From the cell containing the given text, extract its center point as (X, Y) coordinate. 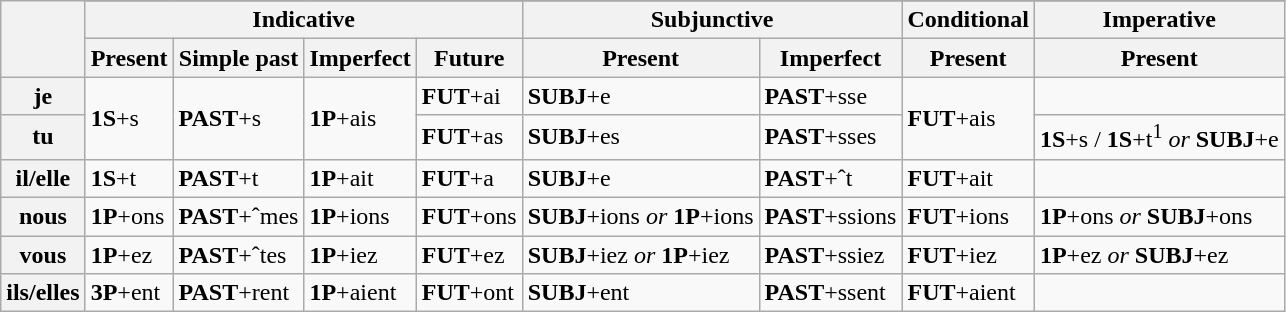
ils/elles (43, 293)
PAST+rent (238, 293)
je (43, 96)
PAST+ssions (830, 217)
1P+ions (360, 217)
vous (43, 255)
1P+ons or SUBJ+ons (1159, 217)
FUT+ais (968, 118)
1P+ons (129, 217)
FUT+as (469, 138)
tu (43, 138)
SUBJ+ent (640, 293)
PAST+ssent (830, 293)
1P+ais (360, 118)
FUT+ez (469, 255)
FUT+ons (469, 217)
Subjunctive (712, 20)
PAST+ssiez (830, 255)
SUBJ+iez or 1P+iez (640, 255)
FUT+ait (968, 178)
FUT+ont (469, 293)
Imperative (1159, 20)
1S+s (129, 118)
PAST+t (238, 178)
FUT+ions (968, 217)
FUT+ai (469, 96)
PAST+sse (830, 96)
il/elle (43, 178)
1P+ait (360, 178)
FUT+aient (968, 293)
1P+aient (360, 293)
1P+ez or SUBJ+ez (1159, 255)
PAST+ˆmes (238, 217)
PAST+s (238, 118)
1P+iez (360, 255)
Indicative (304, 20)
PAST+sses (830, 138)
PAST+ˆtes (238, 255)
Simple past (238, 58)
Conditional (968, 20)
3P+ent (129, 293)
1S+s / 1S+t1 or SUBJ+e (1159, 138)
Future (469, 58)
FUT+a (469, 178)
1S+t (129, 178)
nous (43, 217)
1P+ez (129, 255)
PAST+ˆt (830, 178)
SUBJ+ions or 1P+ions (640, 217)
FUT+iez (968, 255)
SUBJ+es (640, 138)
